Find where the given text appears and provide that cell's center as (X, Y) coordinate. 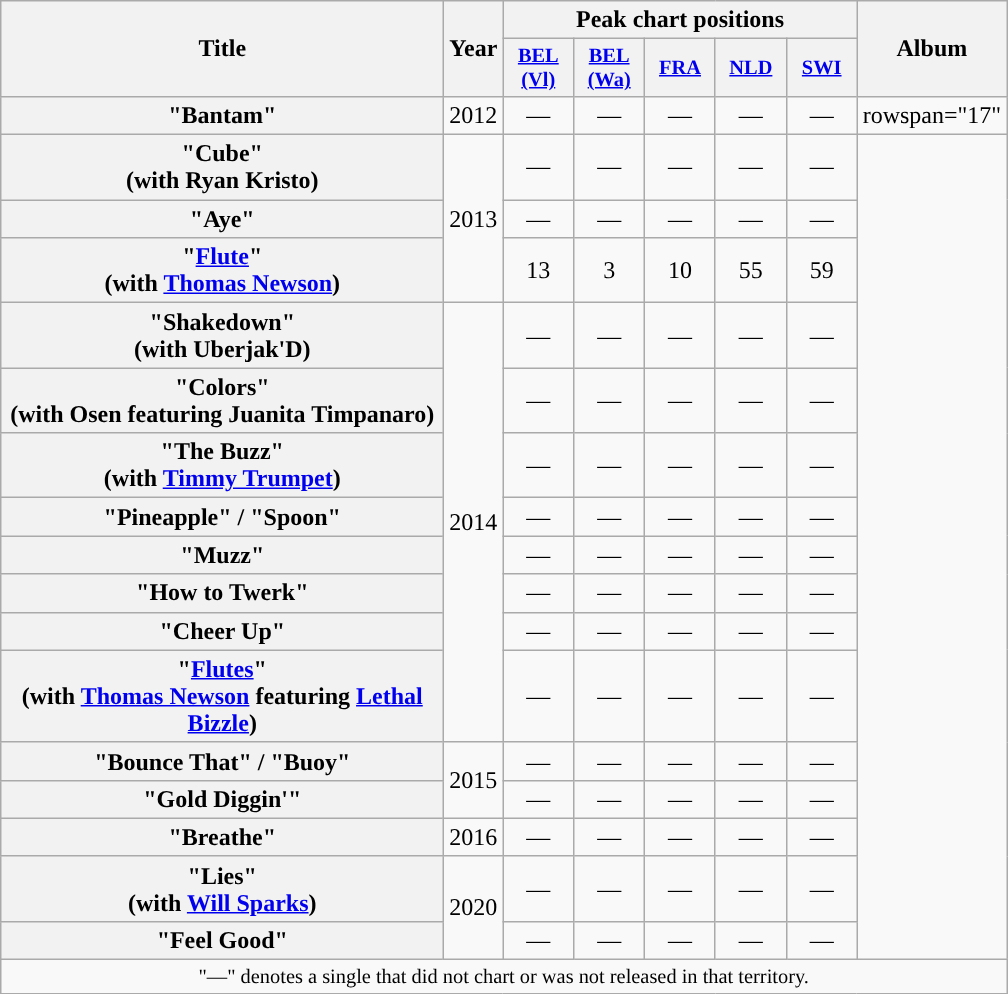
NLD (750, 68)
3 (610, 270)
2012 (474, 115)
"Feel Good" (222, 940)
"Gold Diggin'" (222, 799)
rowspan="17" (932, 115)
"Lies" (with Will Sparks) (222, 888)
Peak chart positions (680, 20)
BEL(Vl) (538, 68)
"Breathe" (222, 837)
"Aye" (222, 219)
Title (222, 49)
"Pineapple" / "Spoon" (222, 517)
Year (474, 49)
"The Buzz"(with Timmy Trumpet) (222, 466)
"Flutes" (with Thomas Newson featuring Lethal Bizzle) (222, 696)
"—" denotes a single that did not chart or was not released in that territory. (504, 977)
Album (932, 49)
"How to Twerk" (222, 593)
"Shakedown"(with Uberjak'D) (222, 336)
SWI (822, 68)
55 (750, 270)
"Cube"(with Ryan Kristo) (222, 168)
2015 (474, 780)
FRA (680, 68)
10 (680, 270)
BEL(Wa) (610, 68)
"Muzz" (222, 555)
59 (822, 270)
2020 (474, 908)
13 (538, 270)
2014 (474, 523)
"Bounce That" / "Buoy" (222, 761)
"Flute"(with Thomas Newson) (222, 270)
2016 (474, 837)
"Bantam" (222, 115)
2013 (474, 219)
"Colors"(with Osen featuring Juanita Timpanaro) (222, 400)
"Cheer Up" (222, 631)
